Find where the given text appears and provide that cell's center as [x, y] coordinate. 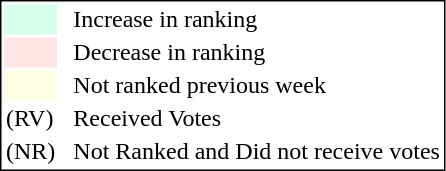
Decrease in ranking [257, 53]
Not ranked previous week [257, 85]
Not Ranked and Did not receive votes [257, 151]
(RV) [30, 119]
(NR) [30, 151]
Increase in ranking [257, 19]
Received Votes [257, 119]
